Scan for the cell matching the given text and deliver its (x, y) coordinate at center. 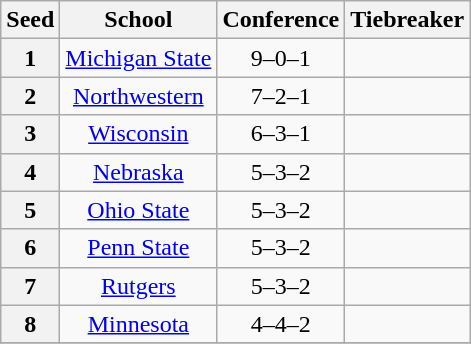
4–4–2 (281, 324)
7 (30, 286)
3 (30, 134)
1 (30, 58)
2 (30, 96)
Ohio State (138, 210)
Penn State (138, 248)
6 (30, 248)
Northwestern (138, 96)
6–3–1 (281, 134)
Tiebreaker (408, 20)
Nebraska (138, 172)
Minnesota (138, 324)
Rutgers (138, 286)
9–0–1 (281, 58)
5 (30, 210)
Conference (281, 20)
8 (30, 324)
Seed (30, 20)
4 (30, 172)
7–2–1 (281, 96)
School (138, 20)
Wisconsin (138, 134)
Michigan State (138, 58)
